Output the [x, y] coordinate of the center of the cell containing the given text.  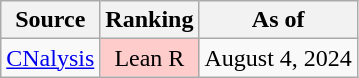
August 4, 2024 [278, 58]
CNalysis [50, 58]
Source [50, 20]
Ranking [150, 20]
Lean R [150, 58]
As of [278, 20]
